Determine the [X, Y] coordinate at the center of the cell enclosing the given text.  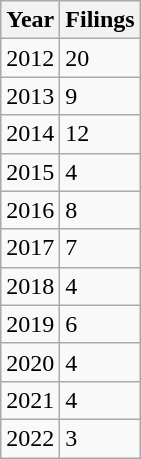
Filings [100, 20]
2014 [30, 134]
2018 [30, 286]
2022 [30, 438]
7 [100, 248]
8 [100, 210]
2013 [30, 96]
2015 [30, 172]
Year [30, 20]
6 [100, 324]
2019 [30, 324]
3 [100, 438]
2012 [30, 58]
20 [100, 58]
12 [100, 134]
2017 [30, 248]
2020 [30, 362]
2021 [30, 400]
2016 [30, 210]
9 [100, 96]
